Provide the [X, Y] coordinate of the cell's center where the given text is located.  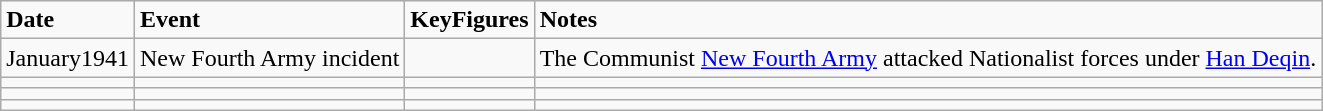
Notes [928, 20]
KeyFigures [470, 20]
New Fourth Army incident [269, 58]
Event [269, 20]
Date [68, 20]
January1941 [68, 58]
The Communist New Fourth Army attacked Nationalist forces under Han Deqin. [928, 58]
